Detect which cell encompasses the target text, then output its [x, y] center coordinate. 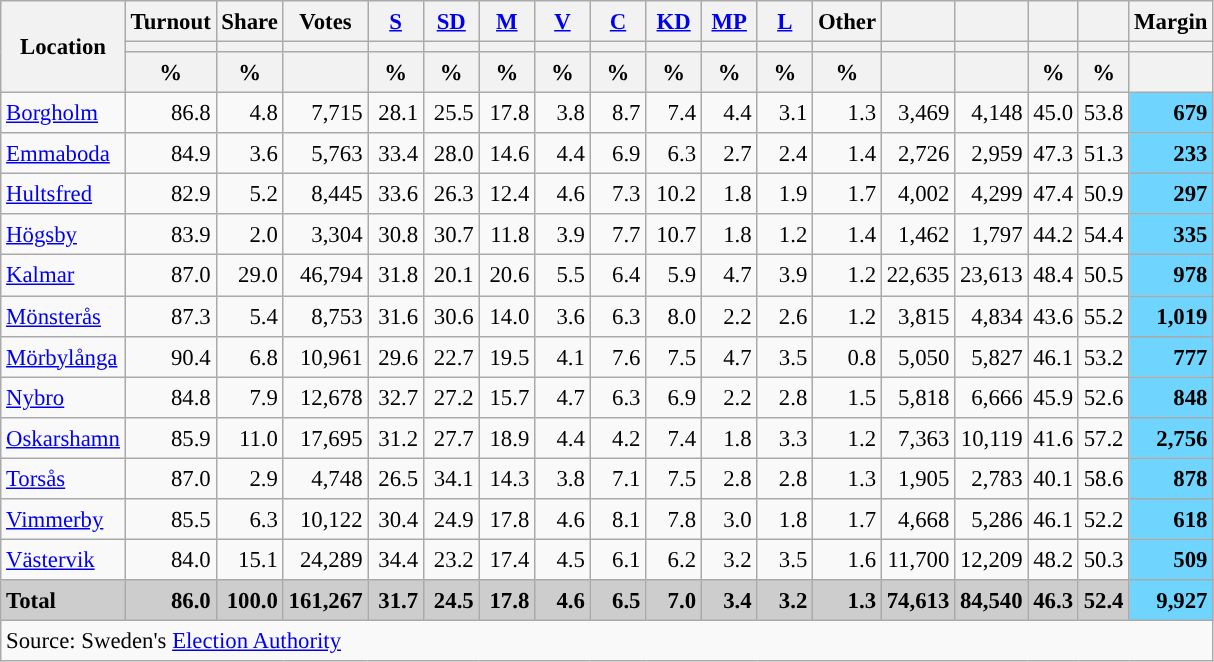
2,959 [992, 154]
24.9 [451, 520]
53.8 [1103, 114]
0.8 [848, 356]
5,286 [992, 520]
777 [1171, 356]
8.1 [618, 520]
5.9 [674, 276]
46,794 [326, 276]
6.4 [618, 276]
2.0 [250, 234]
31.7 [396, 600]
Högsby [63, 234]
Hultsfred [63, 194]
31.6 [396, 316]
45.9 [1053, 398]
50.5 [1103, 276]
17,695 [326, 438]
87.3 [170, 316]
15.7 [507, 398]
52.2 [1103, 520]
29.0 [250, 276]
90.4 [170, 356]
6.1 [618, 560]
47.4 [1053, 194]
83.9 [170, 234]
7.0 [674, 600]
4.1 [563, 356]
34.4 [396, 560]
7.1 [618, 478]
335 [1171, 234]
1.5 [848, 398]
Nybro [63, 398]
52.4 [1103, 600]
Oskarshamn [63, 438]
27.2 [451, 398]
20.1 [451, 276]
4.8 [250, 114]
12.4 [507, 194]
7.7 [618, 234]
6.2 [674, 560]
43.6 [1053, 316]
2.7 [729, 154]
Votes [326, 22]
44.2 [1053, 234]
7.6 [618, 356]
86.8 [170, 114]
10.2 [674, 194]
11,700 [918, 560]
5,763 [326, 154]
55.2 [1103, 316]
1,462 [918, 234]
26.5 [396, 478]
28.0 [451, 154]
3.1 [785, 114]
31.2 [396, 438]
4,148 [992, 114]
12,678 [326, 398]
679 [1171, 114]
Vimmerby [63, 520]
MP [729, 22]
848 [1171, 398]
618 [1171, 520]
Mörbylånga [63, 356]
10,961 [326, 356]
14.0 [507, 316]
5,050 [918, 356]
1.9 [785, 194]
51.3 [1103, 154]
7.3 [618, 194]
40.1 [1053, 478]
23,613 [992, 276]
4.2 [618, 438]
2,726 [918, 154]
48.2 [1053, 560]
Other [848, 22]
26.3 [451, 194]
17.4 [507, 560]
10,122 [326, 520]
3,815 [918, 316]
30.6 [451, 316]
3.4 [729, 600]
50.9 [1103, 194]
11.8 [507, 234]
1,905 [918, 478]
3.3 [785, 438]
6.5 [618, 600]
85.5 [170, 520]
7,715 [326, 114]
S [396, 22]
509 [1171, 560]
28.1 [396, 114]
L [785, 22]
22,635 [918, 276]
14.6 [507, 154]
2.9 [250, 478]
V [563, 22]
2.6 [785, 316]
7.8 [674, 520]
878 [1171, 478]
22.7 [451, 356]
Emmaboda [63, 154]
233 [1171, 154]
161,267 [326, 600]
1.6 [848, 560]
8,753 [326, 316]
9,927 [1171, 600]
33.4 [396, 154]
KD [674, 22]
Location [63, 47]
84.8 [170, 398]
23.2 [451, 560]
33.6 [396, 194]
4,668 [918, 520]
C [618, 22]
30.7 [451, 234]
5,818 [918, 398]
2,783 [992, 478]
Turnout [170, 22]
54.4 [1103, 234]
10.7 [674, 234]
SD [451, 22]
M [507, 22]
Torsås [63, 478]
46.3 [1053, 600]
5.2 [250, 194]
84,540 [992, 600]
4.5 [563, 560]
Source: Sweden's Election Authority [607, 640]
48.4 [1053, 276]
1,019 [1171, 316]
30.4 [396, 520]
4,299 [992, 194]
47.3 [1053, 154]
50.3 [1103, 560]
Borgholm [63, 114]
82.9 [170, 194]
4,748 [326, 478]
41.6 [1053, 438]
18.9 [507, 438]
34.1 [451, 478]
24,289 [326, 560]
58.6 [1103, 478]
31.8 [396, 276]
978 [1171, 276]
52.6 [1103, 398]
297 [1171, 194]
3.0 [729, 520]
86.0 [170, 600]
4,002 [918, 194]
4,834 [992, 316]
100.0 [250, 600]
1,797 [992, 234]
29.6 [396, 356]
Share [250, 22]
14.3 [507, 478]
Västervik [63, 560]
6.8 [250, 356]
53.2 [1103, 356]
84.9 [170, 154]
74,613 [918, 600]
27.7 [451, 438]
2,756 [1171, 438]
3,469 [918, 114]
30.8 [396, 234]
10,119 [992, 438]
Mönsterås [63, 316]
45.0 [1053, 114]
24.5 [451, 600]
19.5 [507, 356]
6,666 [992, 398]
12,209 [992, 560]
84.0 [170, 560]
Total [63, 600]
Margin [1171, 22]
7.9 [250, 398]
85.9 [170, 438]
8.0 [674, 316]
32.7 [396, 398]
8,445 [326, 194]
5.5 [563, 276]
5,827 [992, 356]
57.2 [1103, 438]
11.0 [250, 438]
Kalmar [63, 276]
20.6 [507, 276]
8.7 [618, 114]
5.4 [250, 316]
3,304 [326, 234]
25.5 [451, 114]
7,363 [918, 438]
15.1 [250, 560]
2.4 [785, 154]
